Return [X, Y] of the center of cell containing provided text 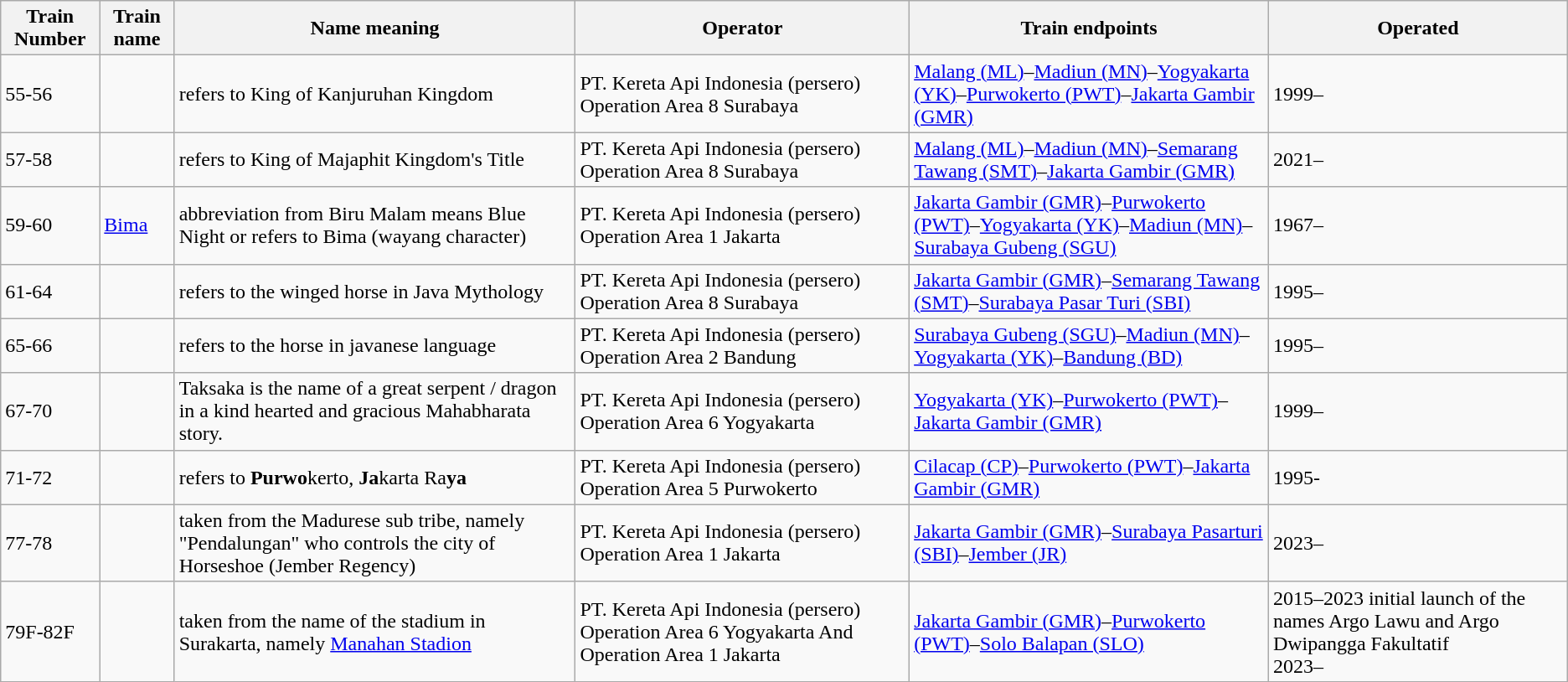
Jakarta Gambir (GMR)–Semarang Tawang (SMT)–Surabaya Pasar Turi (SBI) [1089, 292]
Taksaka is the name of a great serpent / dragon in a kind hearted and gracious Mahabharata story. [375, 411]
55-56 [50, 94]
79F-82F [50, 632]
Train Number [50, 28]
Malang (ML)–Madiun (MN)–Yogyakarta (YK)–Purwokerto (PWT)–Jakarta Gambir (GMR) [1089, 94]
61-64 [50, 292]
Surabaya Gubeng (SGU)–Madiun (MN)–Yogyakarta (YK)–Bandung (BD) [1089, 345]
taken from the name of the stadium in Surakarta, namely Manahan Stadion [375, 632]
Cilacap (CP)–Purwokerto (PWT)–Jakarta Gambir (GMR) [1089, 478]
PT. Kereta Api Indonesia (persero) Operation Area 6 Yogyakarta [742, 411]
Malang (ML)–Madiun (MN)–Semarang Tawang (SMT)–Jakarta Gambir (GMR) [1089, 159]
refers to the winged horse in Java Mythology [375, 292]
taken from the Madurese sub tribe, namely "Pendalungan" who controls the city of Horseshoe (Jember Regency) [375, 543]
PT. Kereta Api Indonesia (persero) Operation Area 2 Bandung [742, 345]
Name meaning [375, 28]
Train endpoints [1089, 28]
Jakarta Gambir (GMR)–Purwokerto (PWT)–Yogyakarta (YK)–Madiun (MN)–Surabaya Gubeng (SGU) [1089, 225]
2021– [1417, 159]
2023– [1417, 543]
abbreviation from Biru Malam means Blue Night or refers to Bima (wayang character) [375, 225]
2015–2023 initial launch of the names Argo Lawu and Argo Dwipangga Fakultatif 2023– [1417, 632]
refers to King of Majaphit Kingdom's Title [375, 159]
refers to the horse in javanese language [375, 345]
Operator [742, 28]
Bima [137, 225]
59-60 [50, 225]
refers to Purwokerto, Jakarta Raya [375, 478]
1967– [1417, 225]
77-78 [50, 543]
57-58 [50, 159]
Jakarta Gambir (GMR)–Purwokerto (PWT)–Solo Balapan (SLO) [1089, 632]
Yogyakarta (YK)–Purwokerto (PWT)–Jakarta Gambir (GMR) [1089, 411]
PT. Kereta Api Indonesia (persero) Operation Area 5 Purwokerto [742, 478]
Jakarta Gambir (GMR)–Surabaya Pasarturi (SBI)–Jember (JR) [1089, 543]
65-66 [50, 345]
Operated [1417, 28]
refers to King of Kanjuruhan Kingdom [375, 94]
67-70 [50, 411]
PT. Kereta Api Indonesia (persero) Operation Area 6 Yogyakarta And Operation Area 1 Jakarta [742, 632]
1995- [1417, 478]
Train name [137, 28]
71-72 [50, 478]
